Output the (X, Y) coordinate of the center of the cell containing the given text.  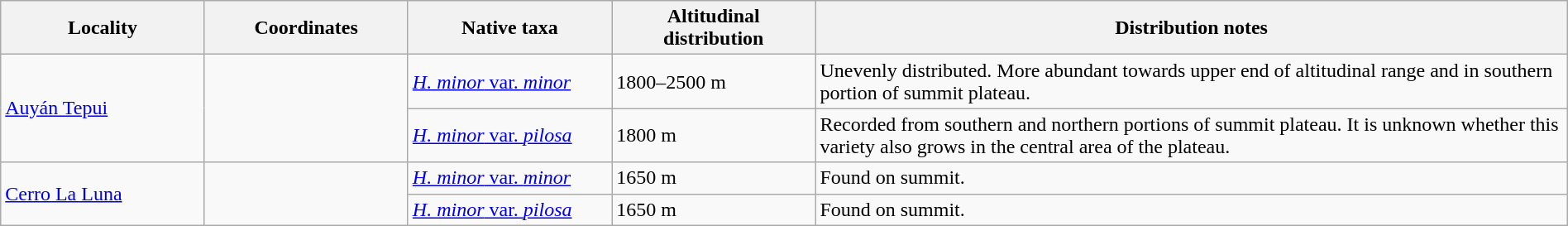
Altitudinal distribution (714, 28)
1800 m (714, 136)
Recorded from southern and northern portions of summit plateau. It is unknown whether this variety also grows in the central area of the plateau. (1191, 136)
Unevenly distributed. More abundant towards upper end of altitudinal range and in southern portion of summit plateau. (1191, 81)
Coordinates (306, 28)
1800–2500 m (714, 81)
Auyán Tepui (103, 108)
Native taxa (509, 28)
Distribution notes (1191, 28)
Locality (103, 28)
Cerro La Luna (103, 194)
